Output the [x, y] coordinate of the center of the cell containing the given text.  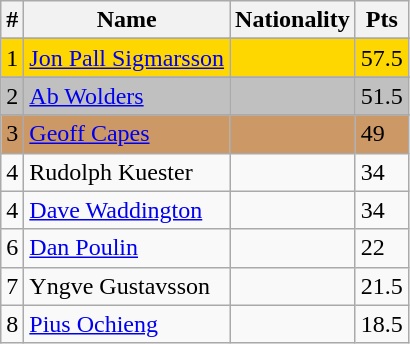
6 [12, 248]
Nationality [293, 20]
1 [12, 58]
2 [12, 96]
7 [12, 286]
Jon Pall Sigmarsson [127, 58]
3 [12, 134]
57.5 [382, 58]
22 [382, 248]
Rudolph Kuester [127, 172]
Name [127, 20]
Yngve Gustavsson [127, 286]
# [12, 20]
21.5 [382, 286]
Pts [382, 20]
51.5 [382, 96]
Geoff Capes [127, 134]
18.5 [382, 324]
Ab Wolders [127, 96]
Dan Poulin [127, 248]
8 [12, 324]
Dave Waddington [127, 210]
Pius Ochieng [127, 324]
49 [382, 134]
